Determine the [X, Y] coordinate at the center of the cell enclosing the given text.  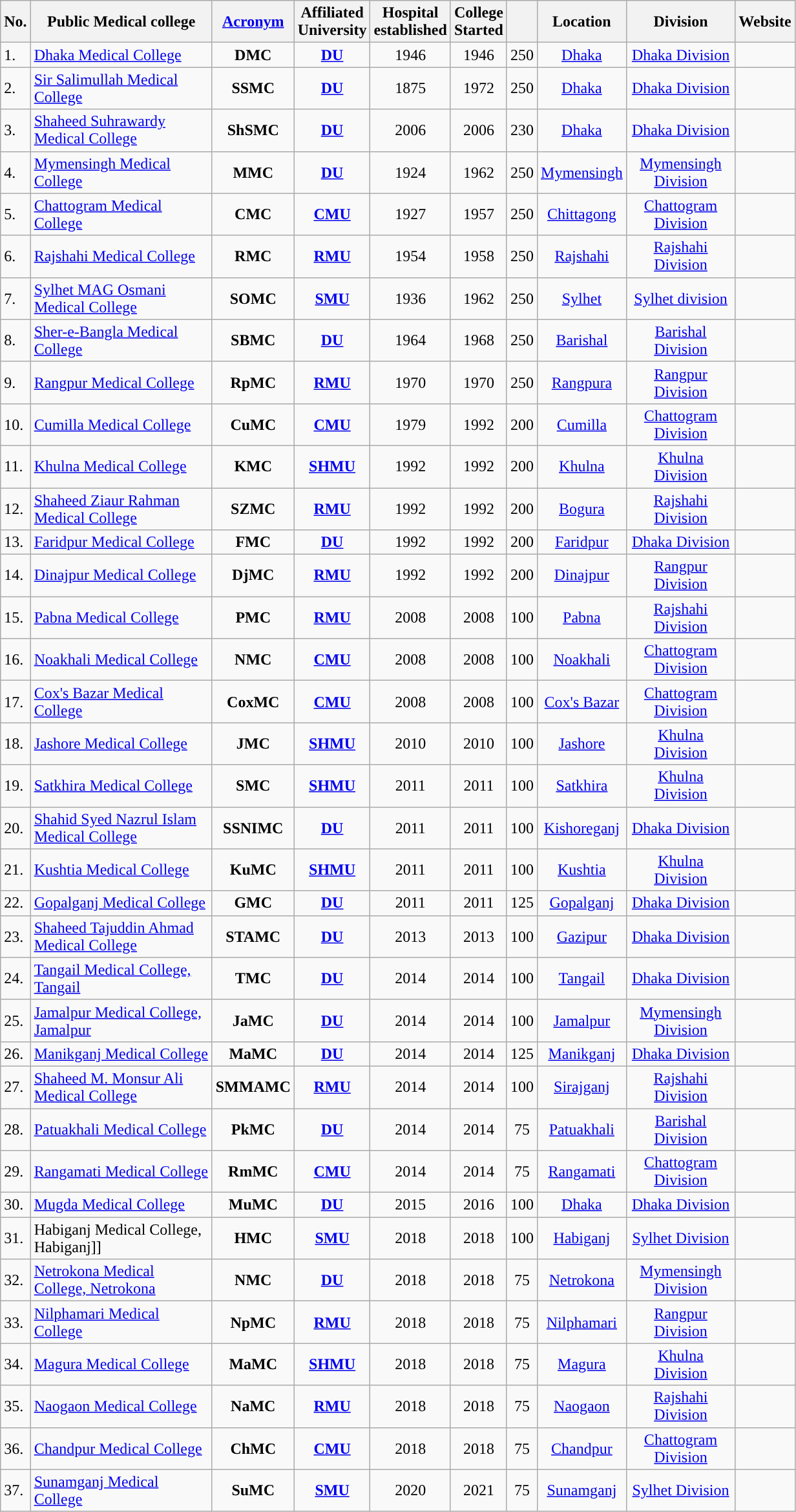
7. [16, 299]
College Started [478, 22]
STAMC [253, 936]
Satkhira [582, 786]
1. [16, 55]
ShSMC [253, 131]
KMC [253, 467]
13. [16, 542]
Jamalpur [582, 1020]
Dinajpur Medical College [121, 575]
PkMC [253, 1129]
14. [16, 575]
19. [16, 786]
12. [16, 508]
24. [16, 979]
Patuakhali [582, 1129]
25. [16, 1020]
Noakhali Medical College [121, 659]
1964 [410, 340]
SMMAMC [253, 1087]
Mugda Medical College [121, 1205]
Magura Medical College [121, 1364]
MuMC [253, 1205]
Dinajpur [582, 575]
Chandpur [582, 1448]
Public Medical college [121, 22]
PMC [253, 618]
Rajshahi Medical College [121, 256]
Tangail [582, 979]
27. [16, 1087]
18. [16, 743]
17. [16, 702]
RpMC [253, 383]
Hospitalestablished [410, 22]
NaMC [253, 1407]
26. [16, 1054]
Nilphamari [582, 1323]
37. [16, 1491]
DjMC [253, 575]
32. [16, 1280]
Jamalpur Medical College, Jamalpur [121, 1020]
20. [16, 827]
GMC [253, 903]
34. [16, 1364]
6. [16, 256]
Division [681, 22]
Sir Salimullah Medical College [121, 88]
35. [16, 1407]
Netrokona Medical College, Netrokona [121, 1280]
SSNIMC [253, 827]
1954 [410, 256]
Rajshahi [582, 256]
Website [765, 22]
Khulna Medical College [121, 467]
DMC [253, 55]
28. [16, 1129]
1936 [410, 299]
8. [16, 340]
SSMC [253, 88]
Naogaon Medical College [121, 1407]
MMC [253, 172]
Patuakhali Medical College [121, 1129]
Habiganj [582, 1239]
Gopalganj [582, 903]
Magura [582, 1364]
Nilphamari Medical College [121, 1323]
Pabna [582, 618]
Rangpura [582, 383]
KuMC [253, 870]
31. [16, 1239]
10. [16, 424]
Bogura [582, 508]
Dhaka Medical College [121, 55]
Shahid Syed Nazrul Islam Medical College [121, 827]
Shaheed Ziaur Rahman Medical College [121, 508]
Sher-e-Bangla Medical College [121, 340]
Faridpur Medical College [121, 542]
Tangail Medical College, Tangail [121, 979]
4. [16, 172]
ChMC [253, 1448]
SBMC [253, 340]
Mymensingh Medical College [121, 172]
5. [16, 215]
Rangamati Medical College [121, 1171]
TMC [253, 979]
Naogaon [582, 1407]
21. [16, 870]
Chattogram Medical College [121, 215]
Netrokona [582, 1280]
JMC [253, 743]
SMC [253, 786]
RmMC [253, 1171]
33. [16, 1323]
Khulna [582, 467]
Location [582, 22]
1968 [478, 340]
Sylhet MAG Osmani Medical College [121, 299]
Cumilla Medical College [121, 424]
Mymensingh [582, 172]
JaMC [253, 1020]
22. [16, 903]
Chandpur Medical College [121, 1448]
Sunamganj Medical College [121, 1491]
230 [522, 131]
Jashore Medical College [121, 743]
23. [16, 936]
Cox's Bazar [582, 702]
Gazipur [582, 936]
HMC [253, 1239]
Kushtia [582, 870]
1979 [410, 424]
1957 [478, 215]
Cumilla [582, 424]
Rangpur Medical College [121, 383]
2021 [478, 1491]
Sylhet division [681, 299]
CuMC [253, 424]
1958 [478, 256]
Sylhet [582, 299]
2016 [478, 1205]
11. [16, 467]
Shaheed Suhrawardy Medical College [121, 131]
16. [16, 659]
Affiliated University [332, 22]
SuMC [253, 1491]
Manikganj [582, 1054]
Manikganj Medical College [121, 1054]
1972 [478, 88]
1927 [410, 215]
SOMC [253, 299]
FMC [253, 542]
CoxMC [253, 702]
15. [16, 618]
CMC [253, 215]
Shaheed M. Monsur Ali Medical College [121, 1087]
3. [16, 131]
Jashore [582, 743]
Pabna Medical College [121, 618]
9. [16, 383]
29. [16, 1171]
Rangamati [582, 1171]
Cox's Bazar Medical College [121, 702]
2015 [410, 1205]
Barishal [582, 340]
1924 [410, 172]
Noakhali [582, 659]
Acronym [253, 22]
Shaheed Tajuddin Ahmad Medical College [121, 936]
Gopalganj Medical College [121, 903]
Chittagong [582, 215]
30. [16, 1205]
1875 [410, 88]
No. [16, 22]
Satkhira Medical College [121, 786]
36. [16, 1448]
Kushtia Medical College [121, 870]
Faridpur [582, 542]
2. [16, 88]
Kishoreganj [582, 827]
NpMC [253, 1323]
Habiganj Medical College, Habiganj]] [121, 1239]
2020 [410, 1491]
Sirajganj [582, 1087]
Sunamganj [582, 1491]
SZMC [253, 508]
RMC [253, 256]
